Identify which cell holds the provided text, then report its [x, y] central coordinate. 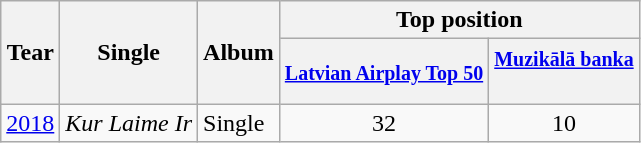
32 [384, 123]
Muzikālā banka [564, 72]
10 [564, 123]
Album [239, 52]
Top position [459, 20]
Latvian Airplay Top 50 [384, 72]
Kur Laime Ir [129, 123]
Tear [30, 52]
2018 [30, 123]
